From the cell containing the given text, extract its center point as (X, Y) coordinate. 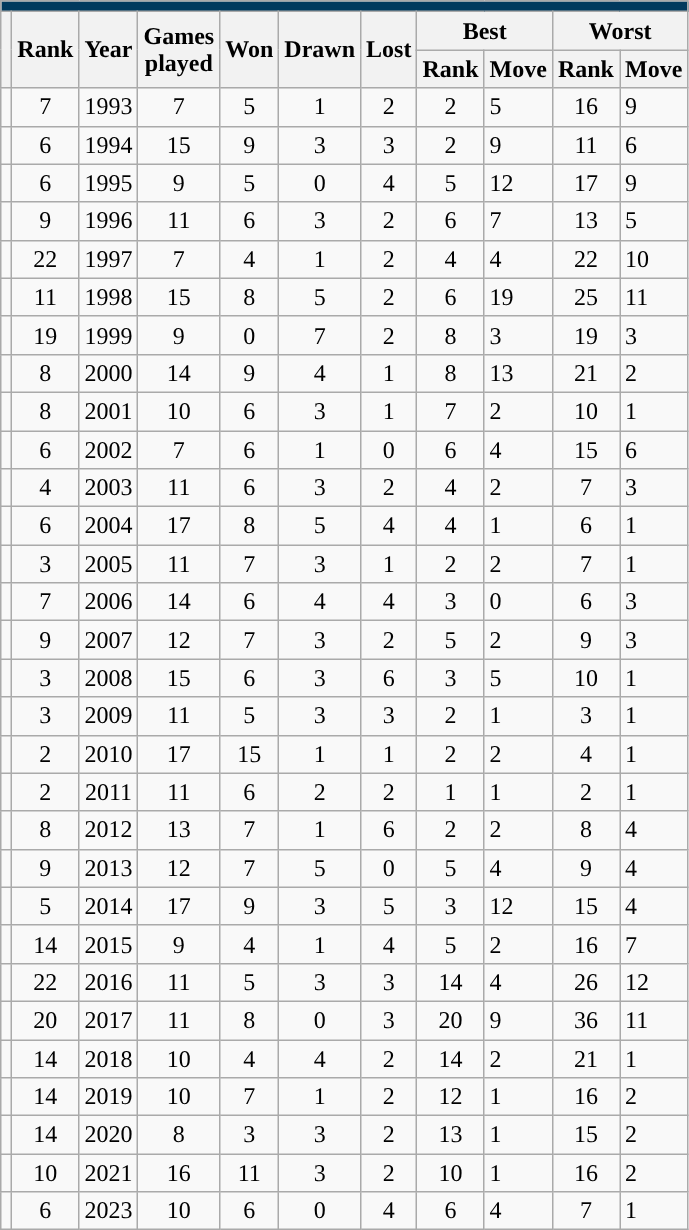
2018 (108, 1059)
Worst (620, 31)
2017 (108, 1020)
Drawn (320, 50)
Gamesplayed (179, 50)
1993 (108, 107)
2013 (108, 868)
1999 (108, 335)
2021 (108, 1173)
2020 (108, 1135)
25 (586, 297)
2012 (108, 830)
2002 (108, 449)
Best (484, 31)
1995 (108, 183)
36 (586, 1020)
26 (586, 982)
2008 (108, 678)
2000 (108, 373)
2019 (108, 1097)
2003 (108, 488)
2010 (108, 754)
2004 (108, 526)
2015 (108, 944)
2007 (108, 640)
1997 (108, 259)
2023 (108, 1211)
2016 (108, 982)
1996 (108, 221)
Won (250, 50)
2011 (108, 792)
2006 (108, 602)
Year (108, 50)
2009 (108, 716)
2014 (108, 906)
2005 (108, 564)
1998 (108, 297)
1994 (108, 145)
Lost (389, 50)
2001 (108, 411)
